Determine the [x, y] coordinate at the center of the cell enclosing the given text.  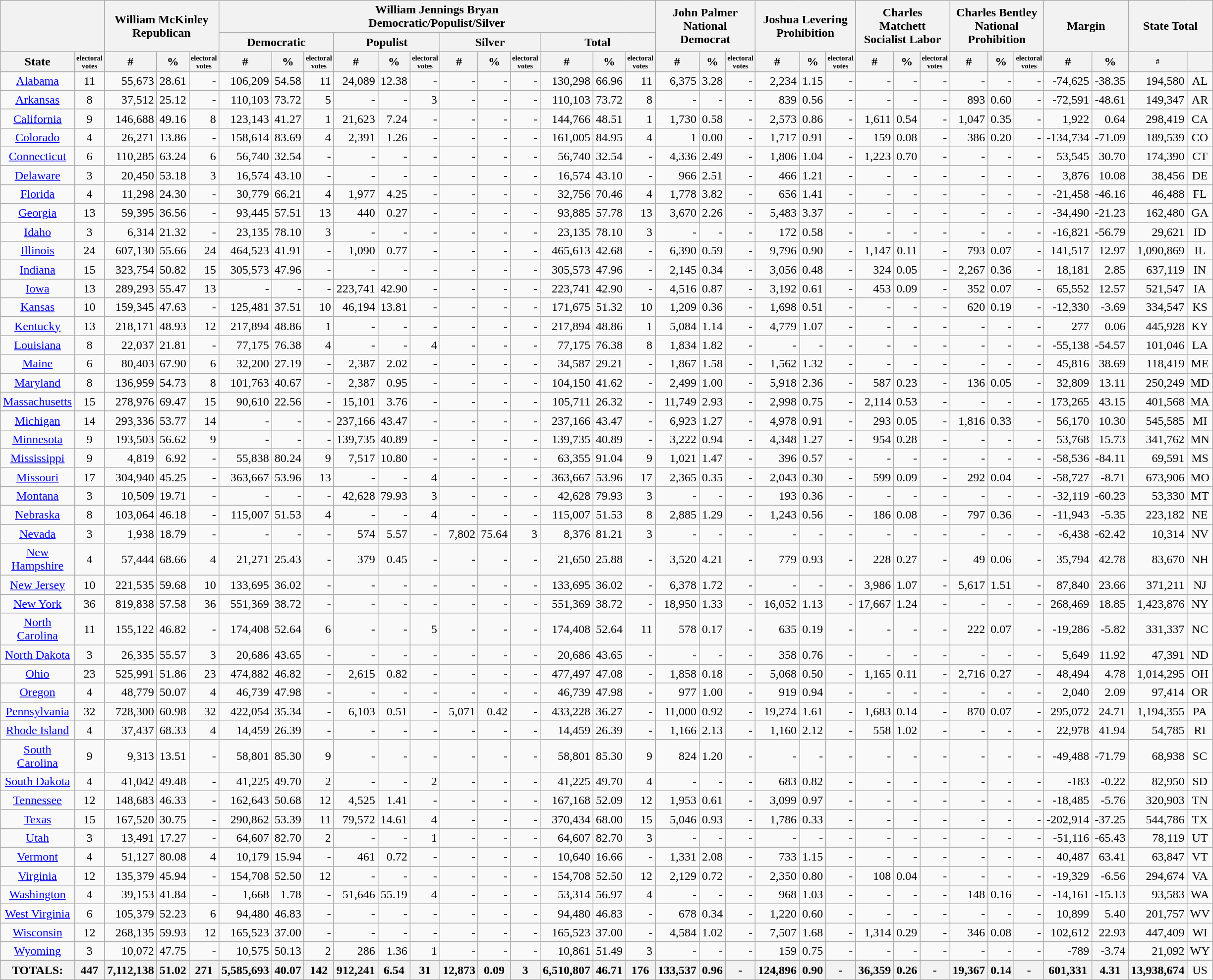
2.36 [813, 383]
46.71 [609, 970]
6.92 [173, 458]
4,584 [677, 932]
0.76 [813, 655]
4,978 [777, 420]
545,585 [1158, 420]
93,885 [566, 213]
2.26 [713, 213]
1,730 [677, 118]
144,766 [566, 118]
1,611 [874, 118]
-21,458 [1068, 194]
35.34 [288, 711]
7,517 [356, 458]
346 [969, 932]
1,698 [777, 307]
1,165 [874, 674]
South Carolina [38, 755]
2.51 [713, 175]
422,054 [245, 711]
797 [969, 515]
7,802 [459, 534]
0.77 [394, 251]
NJ [1200, 585]
2.49 [713, 156]
Colorado [38, 137]
635 [777, 630]
79,572 [356, 819]
29,621 [1158, 232]
-5.35 [1110, 515]
1,977 [356, 194]
Arkansas [38, 100]
55.19 [394, 895]
50.82 [173, 270]
2,885 [677, 515]
NV [1200, 534]
Pennsylvania [38, 711]
91.04 [609, 458]
83.69 [288, 137]
919 [777, 692]
466 [777, 175]
66.96 [609, 81]
KS [1200, 307]
34,587 [566, 364]
0.16 [1001, 895]
5,617 [969, 585]
3,670 [677, 213]
VA [1200, 876]
155,122 [130, 630]
1,209 [677, 307]
59,395 [130, 213]
MI [1200, 420]
69.47 [173, 402]
38.69 [1110, 364]
0.86 [813, 118]
334,547 [1158, 307]
53,545 [1068, 156]
Utah [38, 838]
1,220 [777, 914]
158,614 [245, 137]
5,585,693 [245, 970]
24.71 [1110, 711]
7,507 [777, 932]
1,090 [356, 251]
55.47 [173, 288]
0.17 [713, 630]
-54.57 [1110, 345]
105,379 [130, 914]
48,779 [130, 692]
4.78 [1110, 674]
Illinois [38, 251]
Wisconsin [38, 932]
24,089 [356, 81]
11,000 [677, 711]
12.38 [394, 81]
162,643 [245, 800]
Connecticut [38, 156]
6,390 [677, 251]
5,649 [1068, 655]
65,552 [1068, 288]
2,391 [356, 137]
464,523 [245, 251]
733 [777, 857]
3,520 [677, 559]
295,072 [1068, 711]
3.37 [813, 213]
80.08 [173, 857]
1.47 [713, 458]
3.82 [713, 194]
250,249 [1158, 383]
123,143 [245, 118]
-32,119 [1068, 496]
ME [1200, 364]
36.27 [609, 711]
108 [874, 876]
4,779 [777, 326]
-74,625 [1068, 81]
1,160 [777, 730]
New Hampshire [38, 559]
578 [677, 630]
MO [1200, 477]
167,520 [130, 819]
1,194,355 [1158, 711]
-789 [1068, 951]
6,923 [677, 420]
6,510,807 [566, 970]
MT [1200, 496]
7.24 [394, 118]
-62.42 [1110, 534]
352 [969, 288]
RI [1200, 730]
440 [356, 213]
5.40 [1110, 914]
819,838 [130, 604]
29.21 [609, 364]
40.67 [288, 383]
30.75 [173, 819]
10.08 [1110, 175]
50.07 [173, 692]
Oregon [38, 692]
-12,330 [1068, 307]
51.02 [173, 970]
1.51 [1001, 585]
32,200 [245, 364]
977 [677, 692]
130,298 [566, 81]
-65.43 [1110, 838]
2,350 [777, 876]
2,716 [969, 674]
46,488 [1158, 194]
133,537 [677, 970]
453 [874, 288]
53.39 [288, 819]
10,640 [566, 857]
50.13 [288, 951]
48.93 [173, 326]
0.80 [813, 876]
3,222 [677, 439]
Nevada [38, 534]
-3.74 [1110, 951]
1,834 [677, 345]
1.78 [288, 895]
55.57 [173, 655]
Wyoming [38, 951]
-16,821 [1068, 232]
-19,329 [1068, 876]
State Total [1170, 26]
136 [969, 383]
331,337 [1158, 630]
53.77 [173, 420]
1.33 [713, 604]
25.12 [173, 100]
State [38, 61]
-51,116 [1068, 838]
793 [969, 251]
912,241 [356, 970]
51.32 [609, 307]
DE [1200, 175]
5,918 [777, 383]
544,786 [1158, 819]
Populist [387, 42]
3,099 [777, 800]
Missouri [38, 477]
148,683 [130, 800]
447 [89, 970]
WV [1200, 914]
Massachusetts [38, 402]
56.97 [609, 895]
55.66 [173, 251]
673,906 [1158, 477]
53,768 [1068, 439]
40.07 [288, 970]
18.85 [1110, 604]
MN [1200, 439]
445,928 [1158, 326]
12,873 [459, 970]
136,959 [130, 383]
North Carolina [38, 630]
148 [969, 895]
461 [356, 857]
48,494 [1068, 674]
53.18 [173, 175]
324 [874, 270]
294,674 [1158, 876]
1.24 [907, 604]
41.62 [609, 383]
36.56 [173, 213]
NE [1200, 515]
1,014,295 [1158, 674]
2.85 [1110, 270]
656 [777, 194]
Ohio [38, 674]
93,583 [1158, 895]
Charles BentleyNational Prohibition [997, 26]
371,211 [1158, 585]
11.92 [1110, 655]
19,274 [777, 711]
30,779 [245, 194]
45,816 [1068, 364]
0.30 [813, 477]
-134,734 [1068, 137]
21.32 [173, 232]
12.97 [1110, 251]
678 [677, 914]
105,711 [566, 402]
Rhode Island [38, 730]
3.28 [713, 81]
13.81 [394, 307]
MA [1200, 402]
0.26 [907, 970]
-183 [1068, 781]
1,314 [874, 932]
22,978 [1068, 730]
19,367 [969, 970]
Silver [490, 42]
68.00 [609, 819]
2,234 [777, 81]
21,650 [566, 559]
California [38, 118]
84.95 [609, 137]
Washington [38, 895]
-38.35 [1110, 81]
2.93 [713, 402]
0.57 [813, 458]
59.68 [173, 585]
779 [777, 559]
173,265 [1068, 402]
-15.13 [1110, 895]
1,090,869 [1158, 251]
162,480 [1158, 213]
1.20 [713, 755]
54,785 [1158, 730]
103,064 [130, 515]
63,355 [566, 458]
83,670 [1158, 559]
221,535 [130, 585]
Virginia [38, 876]
20,450 [130, 175]
21,271 [245, 559]
0.18 [713, 674]
PA [1200, 711]
1,683 [874, 711]
75.64 [494, 534]
1.61 [813, 711]
North Dakota [38, 655]
21,092 [1158, 951]
IL [1200, 251]
New Jersey [38, 585]
38,456 [1158, 175]
1,816 [969, 420]
ND [1200, 655]
118,419 [1158, 364]
Kentucky [38, 326]
159,345 [130, 307]
525,991 [130, 674]
53,314 [566, 895]
4.25 [394, 194]
0.50 [813, 674]
1.03 [813, 895]
82,950 [1158, 781]
46,194 [356, 307]
15.94 [288, 857]
-48.61 [1110, 100]
UT [1200, 838]
41.91 [288, 251]
193 [777, 496]
0.48 [813, 270]
289,293 [130, 288]
-34,490 [1068, 213]
22.93 [1110, 932]
161,005 [566, 137]
60.98 [173, 711]
0.87 [713, 288]
Iowa [38, 288]
63.24 [173, 156]
10,861 [566, 951]
Texas [38, 819]
-37.25 [1110, 819]
13.11 [1110, 383]
6,314 [130, 232]
141,517 [1068, 251]
521,547 [1158, 288]
56,170 [1068, 420]
4,819 [130, 458]
223,182 [1158, 515]
1.36 [394, 951]
51,646 [356, 895]
396 [777, 458]
57.58 [173, 604]
323,754 [130, 270]
2.12 [813, 730]
8,376 [566, 534]
LA [1200, 345]
SC [1200, 755]
4.21 [713, 559]
43.15 [1110, 402]
271 [204, 970]
171,675 [566, 307]
0.70 [907, 156]
52.09 [609, 800]
0.54 [907, 118]
54.58 [288, 81]
47,391 [1158, 655]
2,573 [777, 118]
222 [969, 630]
Nebraska [38, 515]
51.49 [609, 951]
0.95 [394, 383]
21.81 [173, 345]
0.59 [713, 251]
41,042 [130, 781]
GA [1200, 213]
South Dakota [38, 781]
Florida [38, 194]
26,271 [130, 137]
10,575 [245, 951]
968 [777, 895]
0.92 [713, 711]
2,998 [777, 402]
599 [874, 477]
637,119 [1158, 270]
1.58 [713, 364]
Kansas [38, 307]
-6,438 [1068, 534]
63.41 [1110, 857]
1,953 [677, 800]
Vermont [38, 857]
293 [874, 420]
293,336 [130, 420]
80,403 [130, 364]
106,209 [245, 81]
10,179 [245, 857]
35,794 [1068, 559]
2,043 [777, 477]
620 [969, 307]
39,153 [130, 895]
1.13 [813, 604]
110,285 [130, 156]
CO [1200, 137]
304,940 [130, 477]
-71.09 [1110, 137]
68.33 [173, 730]
2,365 [677, 477]
New York [38, 604]
45.25 [173, 477]
2,499 [677, 383]
57.78 [609, 213]
55,673 [130, 81]
135,379 [130, 876]
1.32 [813, 364]
1,938 [130, 534]
36,359 [874, 970]
1,562 [777, 364]
0.53 [907, 402]
6,103 [356, 711]
Total [597, 42]
FL [1200, 194]
25.43 [288, 559]
Idaho [38, 232]
0.42 [494, 711]
-6.56 [1110, 876]
TX [1200, 819]
12.57 [1110, 288]
KY [1200, 326]
CT [1200, 156]
954 [874, 439]
4,336 [677, 156]
558 [874, 730]
10,072 [130, 951]
1.29 [713, 515]
37.51 [288, 307]
-5.76 [1110, 800]
OH [1200, 674]
78,119 [1158, 838]
587 [874, 383]
-49,488 [1068, 755]
966 [677, 175]
228 [874, 559]
6,375 [677, 81]
Minnesota [38, 439]
57,444 [130, 559]
-58,536 [1068, 458]
81.21 [609, 534]
10.80 [394, 458]
Maine [38, 364]
66.21 [288, 194]
55,838 [245, 458]
3,876 [1068, 175]
AR [1200, 100]
52.23 [173, 914]
277 [1068, 326]
-19,286 [1068, 630]
46.18 [173, 515]
IN [1200, 270]
2,114 [874, 402]
40,487 [1068, 857]
2,145 [677, 270]
386 [969, 137]
18.79 [173, 534]
Mississippi [38, 458]
90,610 [245, 402]
149,347 [1158, 100]
24.30 [173, 194]
27.19 [288, 364]
-71.79 [1110, 755]
5,068 [777, 674]
14.61 [394, 819]
21,623 [356, 118]
683 [777, 781]
401,568 [1158, 402]
10.30 [1110, 420]
Georgia [38, 213]
-46.16 [1110, 194]
1,858 [677, 674]
Montana [38, 496]
7,112,138 [130, 970]
1.21 [813, 175]
1,243 [777, 515]
42.78 [1110, 559]
0.20 [1001, 137]
31 [425, 970]
-58,727 [1068, 477]
1.72 [713, 585]
-202,914 [1068, 819]
268,469 [1068, 604]
601,331 [1068, 970]
41.84 [173, 895]
Delaware [38, 175]
142 [319, 970]
893 [969, 100]
18,181 [1068, 270]
15,101 [356, 402]
0.97 [813, 800]
49.16 [173, 118]
1.82 [713, 345]
97,414 [1158, 692]
1.14 [713, 326]
186 [874, 515]
146,688 [130, 118]
268,135 [130, 932]
2.13 [713, 730]
9,313 [130, 755]
49 [969, 559]
0.00 [713, 137]
WY [1200, 951]
MS [1200, 458]
51,127 [130, 857]
63,847 [1158, 857]
3.76 [394, 402]
Michigan [38, 420]
Maryland [38, 383]
30.70 [1110, 156]
42.68 [609, 251]
13,938,674 [1158, 970]
3,986 [874, 585]
1.26 [394, 137]
5.57 [394, 534]
358 [777, 655]
290,862 [245, 819]
1,668 [245, 895]
OR [1200, 692]
37,512 [130, 100]
80.24 [288, 458]
VT [1200, 857]
WA [1200, 895]
IA [1200, 288]
0.96 [713, 970]
22,037 [130, 345]
Margin [1086, 26]
3,192 [777, 288]
101,763 [245, 383]
50.68 [288, 800]
53,330 [1158, 496]
Democratic [276, 42]
47.75 [173, 951]
101,046 [1158, 345]
59.93 [173, 932]
320,903 [1158, 800]
Alabama [38, 81]
22.56 [288, 402]
Charles MatchettSocialist Labor [903, 26]
10,899 [1068, 914]
2,129 [677, 876]
45.94 [173, 876]
28.61 [173, 81]
176 [640, 970]
Louisiana [38, 345]
201,757 [1158, 914]
WI [1200, 932]
87,840 [1068, 585]
10,509 [130, 496]
46.33 [173, 800]
1,867 [677, 364]
1,331 [677, 857]
728,300 [130, 711]
70.46 [609, 194]
0.28 [907, 439]
TOTALS: [38, 970]
5,071 [459, 711]
2,040 [1068, 692]
NH [1200, 559]
1,786 [777, 819]
-84.11 [1110, 458]
-72,591 [1068, 100]
278,976 [130, 402]
-0.22 [1110, 781]
1.04 [813, 156]
5,046 [677, 819]
2.08 [713, 857]
104,150 [566, 383]
19.71 [173, 496]
433,228 [566, 711]
NC [1200, 630]
341,762 [1158, 439]
32,756 [566, 194]
193,503 [130, 439]
870 [969, 711]
41.94 [1110, 730]
286 [356, 951]
174,390 [1158, 156]
10,314 [1158, 534]
1,717 [777, 137]
5,084 [677, 326]
US [1200, 970]
15.73 [1110, 439]
-5.82 [1110, 630]
124,896 [777, 970]
Tennessee [38, 800]
1,147 [874, 251]
CA [1200, 118]
17.27 [173, 838]
-55,138 [1068, 345]
67.90 [173, 364]
1,166 [677, 730]
839 [777, 100]
1,021 [677, 458]
AL [1200, 81]
125,481 [245, 307]
Joshua LeveringProhibition [806, 26]
465,613 [566, 251]
68,938 [1158, 755]
379 [356, 559]
4,516 [677, 288]
167,168 [566, 800]
194,580 [1158, 81]
0.23 [907, 383]
9,796 [777, 251]
6.54 [394, 970]
56.62 [173, 439]
26.32 [609, 402]
2.02 [394, 364]
47.63 [173, 307]
292 [969, 477]
32,809 [1068, 383]
69,591 [1158, 458]
4,525 [356, 800]
John PalmerNational Democrat [705, 26]
298,419 [1158, 118]
3,056 [777, 270]
37,437 [130, 730]
574 [356, 534]
16,052 [777, 604]
1,806 [777, 156]
13,491 [130, 838]
824 [677, 755]
-14,161 [1068, 895]
172 [777, 232]
4,348 [777, 439]
0.45 [394, 559]
607,130 [130, 251]
23.66 [1110, 585]
13.86 [173, 137]
0.64 [1110, 118]
4.31 [1110, 970]
16.66 [609, 857]
1,423,876 [1158, 604]
1,922 [1068, 118]
370,434 [566, 819]
-11,943 [1068, 515]
ID [1200, 232]
447,409 [1158, 932]
1,223 [874, 156]
-3.69 [1110, 307]
SD [1200, 781]
474,882 [245, 674]
2,615 [356, 674]
1,778 [677, 194]
11,749 [677, 402]
54.73 [173, 383]
0.29 [907, 932]
218,171 [130, 326]
41.27 [288, 118]
2,267 [969, 270]
1.68 [813, 932]
-8.71 [1110, 477]
49.48 [173, 781]
189,539 [1158, 137]
6,378 [677, 585]
13.51 [173, 755]
18,950 [677, 604]
26,335 [130, 655]
57.51 [288, 213]
47.08 [609, 674]
TN [1200, 800]
William Jennings BryanDemocratic/Populist/Silver [437, 17]
William McKinleyRepublican [162, 26]
MD [1200, 383]
93,445 [245, 213]
68.66 [173, 559]
-18,485 [1068, 800]
17,667 [874, 604]
-60.23 [1110, 496]
-21.23 [1110, 213]
-56.79 [1110, 232]
11,298 [130, 194]
48.51 [609, 118]
5,483 [777, 213]
1,047 [969, 118]
51.86 [173, 674]
NY [1200, 604]
West Virginia [38, 914]
477,497 [566, 674]
25.88 [609, 559]
102,612 [1068, 932]
2.09 [1110, 692]
Indiana [38, 270]
